Identify which cell holds the provided text, then report its (x, y) central coordinate. 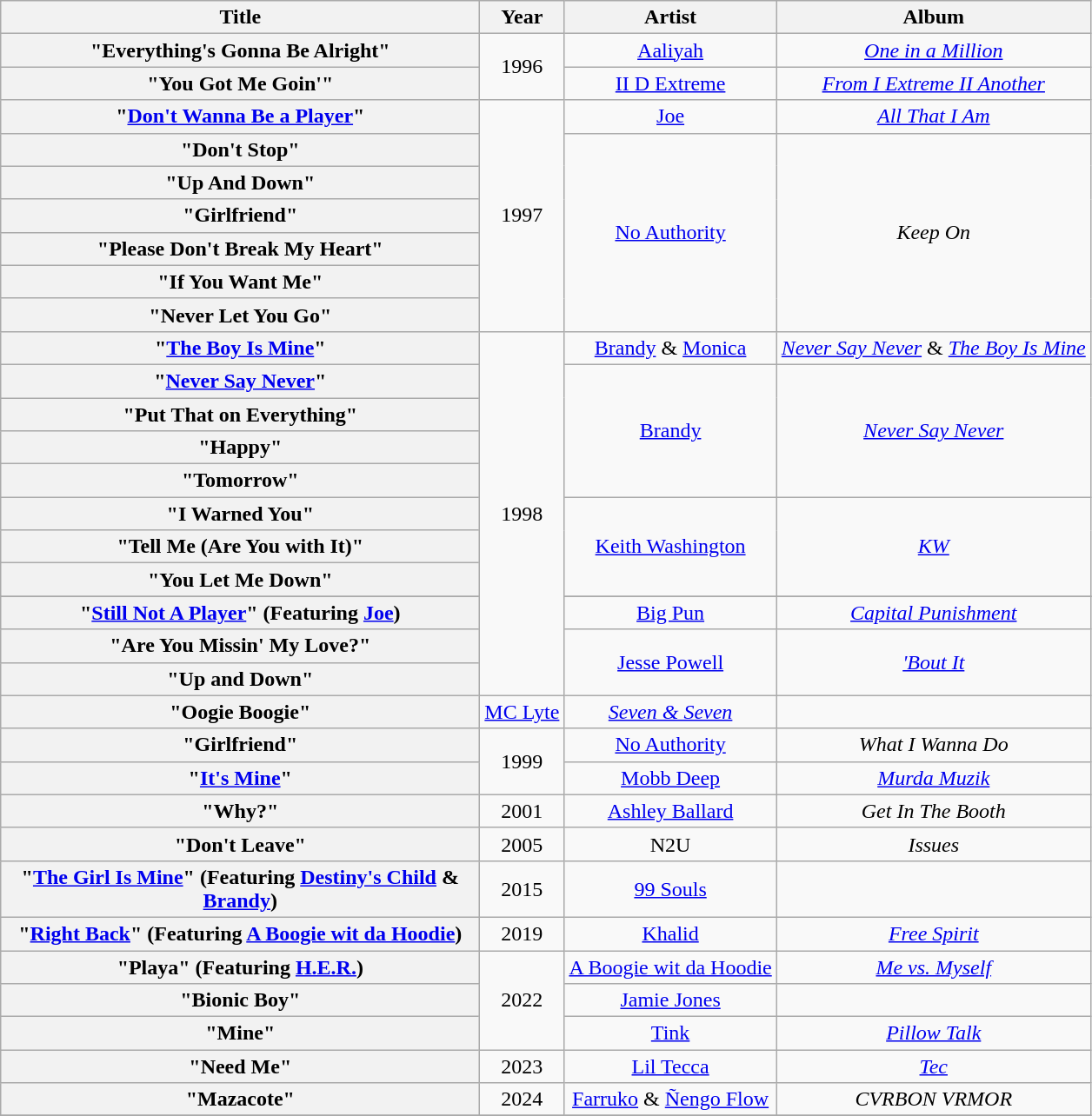
MC Lyte (522, 712)
"Are You Missin' My Love?" (240, 646)
"Bionic Boy" (240, 1000)
"The Girl Is Mine" (Featuring Destiny's Child & Brandy) (240, 888)
"Up And Down" (240, 183)
2001 (522, 811)
KW (934, 547)
Farruko & Ñengo Flow (670, 1099)
Ashley Ballard (670, 811)
Khalid (670, 933)
1999 (522, 761)
99 Souls (670, 888)
Big Pun (670, 613)
"Why?" (240, 811)
"Need Me" (240, 1066)
II D Extreme (670, 83)
1997 (522, 216)
"The Boy Is Mine" (240, 348)
Lil Tecca (670, 1066)
Seven & Seven (670, 712)
Jesse Powell (670, 662)
Keith Washington (670, 547)
"Mazacote" (240, 1099)
2015 (522, 888)
Me vs. Myself (934, 967)
"Never Let You Go" (240, 315)
Murda Muzik (934, 778)
2022 (522, 1000)
"Tell Me (Are You with It)" (240, 547)
Brandy & Monica (670, 348)
Tink (670, 1033)
"Put That on Everything" (240, 415)
Artist (670, 17)
From I Extreme II Another (934, 83)
"Tomorrow" (240, 481)
1996 (522, 67)
1998 (522, 513)
2019 (522, 933)
N2U (670, 844)
"Oogie Boogie" (240, 712)
"Never Say Never" (240, 381)
Get In The Booth (934, 811)
A Boogie wit da Hoodie (670, 967)
Keep On (934, 232)
Capital Punishment (934, 613)
"Don't Leave" (240, 844)
"Up and Down" (240, 679)
Aaliyah (670, 50)
Jamie Jones (670, 1000)
"Don't Stop" (240, 149)
Issues (934, 844)
Never Say Never (934, 430)
"Everything's Gonna Be Alright" (240, 50)
Year (522, 17)
"I Warned You" (240, 514)
2005 (522, 844)
What I Wanna Do (934, 745)
All That I Am (934, 116)
"Don't Wanna Be a Player" (240, 116)
"It's Mine" (240, 778)
One in a Million (934, 50)
Mobb Deep (670, 778)
Never Say Never & The Boy Is Mine (934, 348)
2024 (522, 1099)
"You Let Me Down" (240, 580)
"You Got Me Goin'" (240, 83)
Pillow Talk (934, 1033)
'Bout It (934, 662)
"Mine" (240, 1033)
Brandy (670, 430)
CVRBON VRMOR (934, 1099)
Joe (670, 116)
2023 (522, 1066)
"Happy" (240, 448)
"Playa" (Featuring H.E.R.) (240, 967)
"Please Don't Break My Heart" (240, 249)
"If You Want Me" (240, 282)
"Right Back" (Featuring A Boogie wit da Hoodie) (240, 933)
"Still Not A Player" (Featuring Joe) (240, 613)
Free Spirit (934, 933)
Tec (934, 1066)
Title (240, 17)
Album (934, 17)
